Scan for the cell matching the given text and deliver its (x, y) coordinate at center. 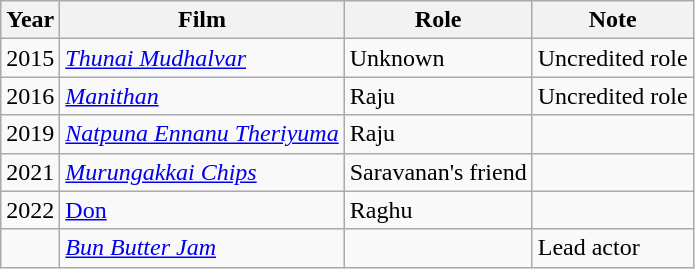
Bun Butter Jam (202, 248)
Natpuna Ennanu Theriyuma (202, 134)
2015 (30, 58)
Film (202, 20)
Manithan (202, 96)
2019 (30, 134)
Year (30, 20)
2021 (30, 172)
Murungakkai Chips (202, 172)
Role (438, 20)
Lead actor (612, 248)
Don (202, 210)
2016 (30, 96)
Saravanan's friend (438, 172)
Unknown (438, 58)
Note (612, 20)
2022 (30, 210)
Thunai Mudhalvar (202, 58)
Raghu (438, 210)
